Provide the (x, y) coordinate of the cell's center where the given text is located.  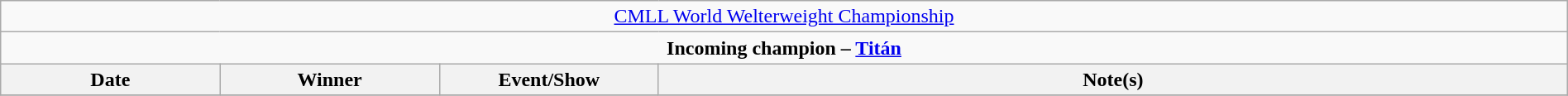
Event/Show (549, 79)
CMLL World Welterweight Championship (784, 17)
Winner (329, 79)
Date (111, 79)
Incoming champion – Titán (784, 48)
Note(s) (1113, 79)
